Locate the cell with the specified text and output its [x, y] center coordinate. 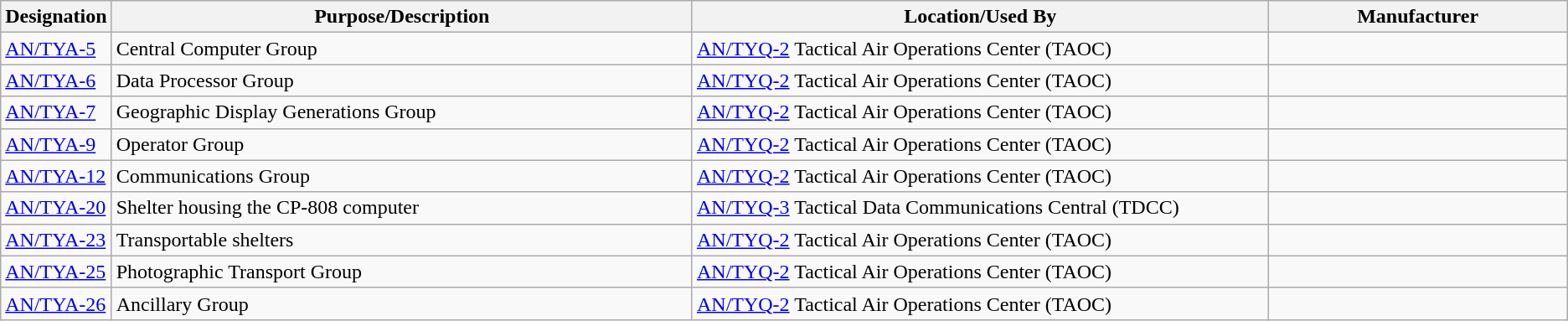
Manufacturer [1417, 17]
Operator Group [402, 144]
Geographic Display Generations Group [402, 112]
AN/TYA-9 [56, 144]
Transportable shelters [402, 240]
Shelter housing the CP-808 computer [402, 208]
AN/TYA-5 [56, 49]
Photographic Transport Group [402, 272]
Ancillary Group [402, 303]
Data Processor Group [402, 80]
AN/TYA-20 [56, 208]
Communications Group [402, 176]
Purpose/Description [402, 17]
Location/Used By [980, 17]
AN/TYA-12 [56, 176]
AN/TYA-25 [56, 272]
AN/TYQ-3 Tactical Data Communications Central (TDCC) [980, 208]
AN/TYA-26 [56, 303]
Designation [56, 17]
Central Computer Group [402, 49]
AN/TYA-23 [56, 240]
AN/TYA-7 [56, 112]
AN/TYA-6 [56, 80]
